Output the (x, y) coordinate of the center of the cell containing the given text.  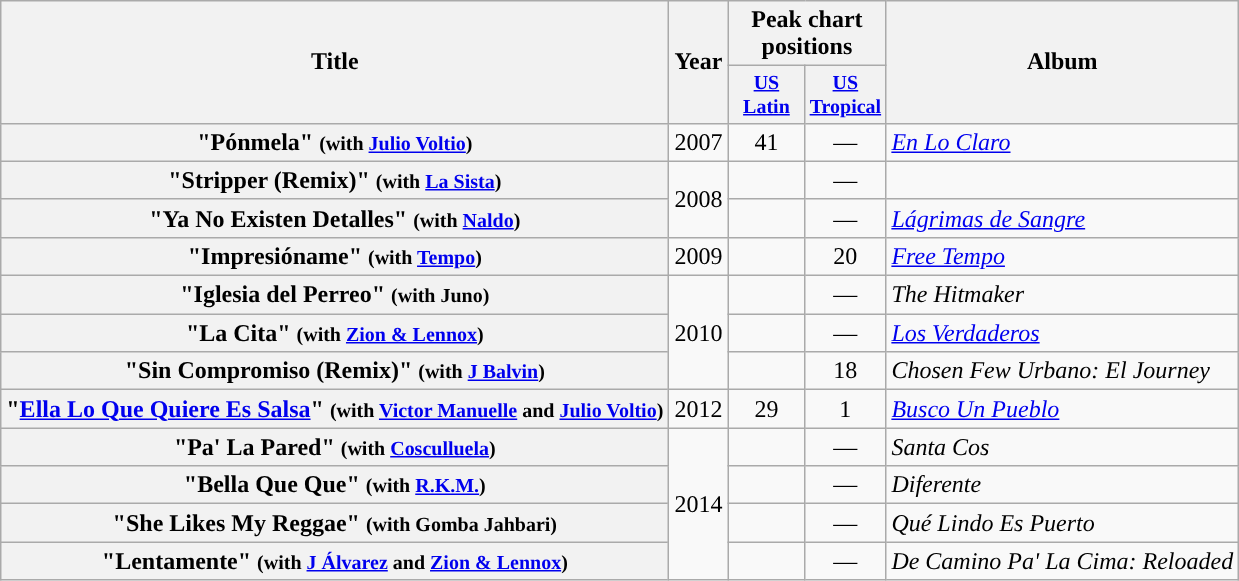
Chosen Few Urbano: El Journey (1062, 371)
"Impresióname" (with Tempo) (335, 256)
20 (846, 256)
"Pónmela" (with Julio Voltio) (335, 142)
US Tropical (846, 94)
2008 (698, 199)
2007 (698, 142)
"She Likes My Reggae" (with Gomba Jahbari) (335, 523)
"Stripper (Remix)" (with La Sista) (335, 180)
"Sin Compromiso (Remix)" (with J Balvin) (335, 371)
2010 (698, 333)
Busco Un Pueblo (1062, 409)
The Hitmaker (1062, 295)
41 (766, 142)
Qué Lindo Es Puerto (1062, 523)
2009 (698, 256)
Free Tempo (1062, 256)
2012 (698, 409)
Lágrimas de Sangre (1062, 218)
"Iglesia del Perreo" (with Juno) (335, 295)
2014 (698, 504)
18 (846, 371)
"Pa' La Pared" (with Cosculluela) (335, 447)
US Latin (766, 94)
Los Verdaderos (1062, 333)
29 (766, 409)
Peak chart positions (807, 34)
En Lo Claro (1062, 142)
"Ella Lo Que Quiere Es Salsa" (with Victor Manuelle and Julio Voltio) (335, 409)
Santa Cos (1062, 447)
Album (1062, 62)
Year (698, 62)
Title (335, 62)
Diferente (1062, 485)
"Ya No Existen Detalles" (with Naldo) (335, 218)
"Lentamente" (with J Álvarez and Zion & Lennox) (335, 561)
De Camino Pa' La Cima: Reloaded (1062, 561)
1 (846, 409)
"La Cita" (with Zion & Lennox) (335, 333)
"Bella Que Que" (with R.K.M.) (335, 485)
